Identify which cell holds the provided text, then report its [x, y] central coordinate. 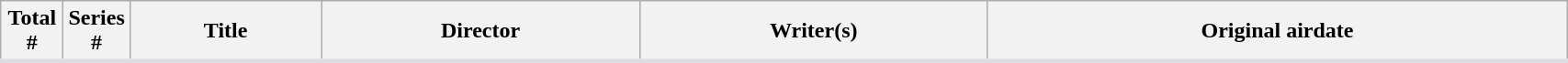
Total# [32, 31]
Original airdate [1277, 31]
Title [226, 31]
Series# [96, 31]
Director [480, 31]
Writer(s) [814, 31]
